Output the [X, Y] coordinate of the center of the cell containing the given text.  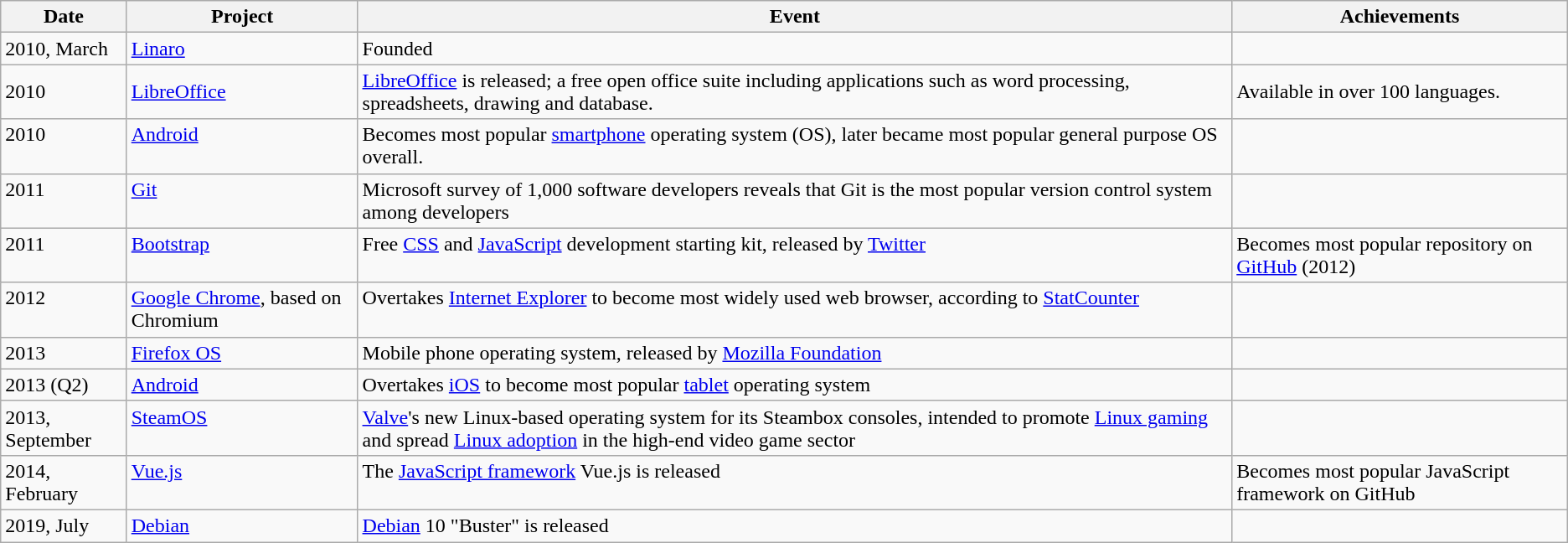
Git [242, 201]
Debian 10 "Buster" is released [795, 525]
Bootstrap [242, 255]
SteamOS [242, 427]
Microsoft survey of 1,000 software developers reveals that Git is the most popular version control system among developers [795, 201]
2013 [64, 353]
2019, July [64, 525]
Becomes most popular JavaScript framework on GitHub [1400, 483]
Free CSS and JavaScript development starting kit, released by Twitter [795, 255]
Founded [795, 49]
2013, September [64, 427]
Becomes most popular smartphone operating system (OS), later became most popular general purpose OS overall. [795, 146]
2012 [64, 310]
2014, February [64, 483]
Available in over 100 languages. [1400, 92]
LibreOffice [242, 92]
The JavaScript framework Vue.js is released [795, 483]
Debian [242, 525]
Overtakes iOS to become most popular tablet operating system [795, 385]
2013 (Q2) [64, 385]
Firefox OS [242, 353]
Linaro [242, 49]
Google Chrome, based on Chromium [242, 310]
Vue.js [242, 483]
Mobile phone operating system, released by Mozilla Foundation [795, 353]
Overtakes Internet Explorer to become most widely used web browser, according to StatCounter [795, 310]
Project [242, 17]
Becomes most popular repository on GitHub (2012) [1400, 255]
Event [795, 17]
Date [64, 17]
2010, March [64, 49]
LibreOffice is released; a free open office suite including applications such as word processing, spreadsheets, drawing and database. [795, 92]
Achievements [1400, 17]
